Extract the [X, Y] coordinate from the center of the cell holding the provided text.  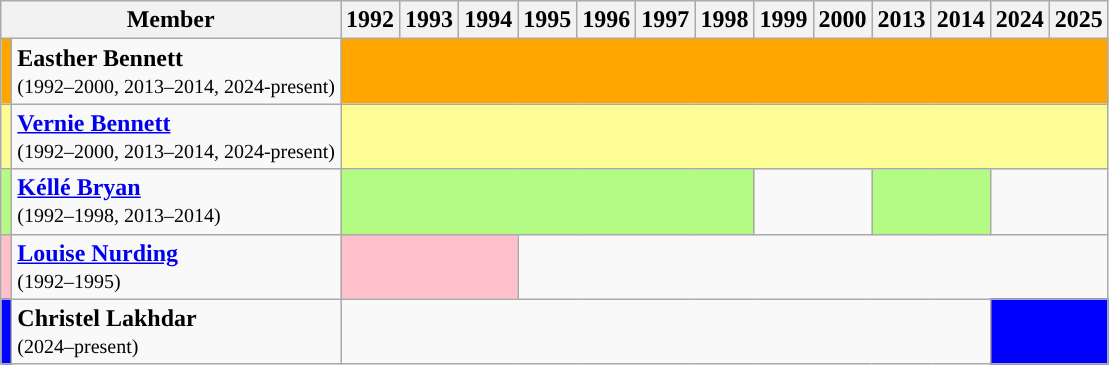
2024 [1020, 20]
2000 [842, 20]
2025 [1078, 20]
Kéllé Bryan(1992–1998, 2013–2014) [176, 202]
Louise Nurding(1992–1995) [176, 266]
Easther Bennett(1992–2000, 2013–2014, 2024-present) [176, 72]
Christel Lakhdar(2024–present) [176, 332]
1995 [548, 20]
1993 [430, 20]
Vernie Bennett(1992–2000, 2013–2014, 2024-present) [176, 136]
1996 [606, 20]
1999 [784, 20]
2013 [902, 20]
1998 [724, 20]
1992 [370, 20]
1997 [666, 20]
2014 [960, 20]
Member [171, 20]
1994 [488, 20]
